Identify which cell holds the provided text, then report its (X, Y) central coordinate. 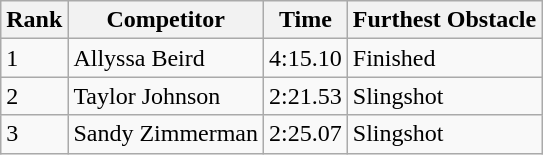
Taylor Johnson (166, 96)
Sandy Zimmerman (166, 134)
Competitor (166, 20)
1 (34, 58)
2 (34, 96)
Finished (444, 58)
Allyssa Beird (166, 58)
Time (306, 20)
3 (34, 134)
Rank (34, 20)
2:25.07 (306, 134)
4:15.10 (306, 58)
Furthest Obstacle (444, 20)
2:21.53 (306, 96)
